Determine the [x, y] coordinate at the center of the cell enclosing the given text.  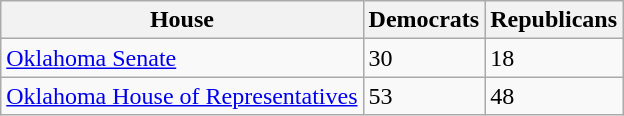
30 [424, 58]
Republicans [554, 20]
Oklahoma House of Representatives [182, 96]
Oklahoma Senate [182, 58]
18 [554, 58]
48 [554, 96]
53 [424, 96]
Democrats [424, 20]
House [182, 20]
